From the cell containing the given text, extract its center point as [x, y] coordinate. 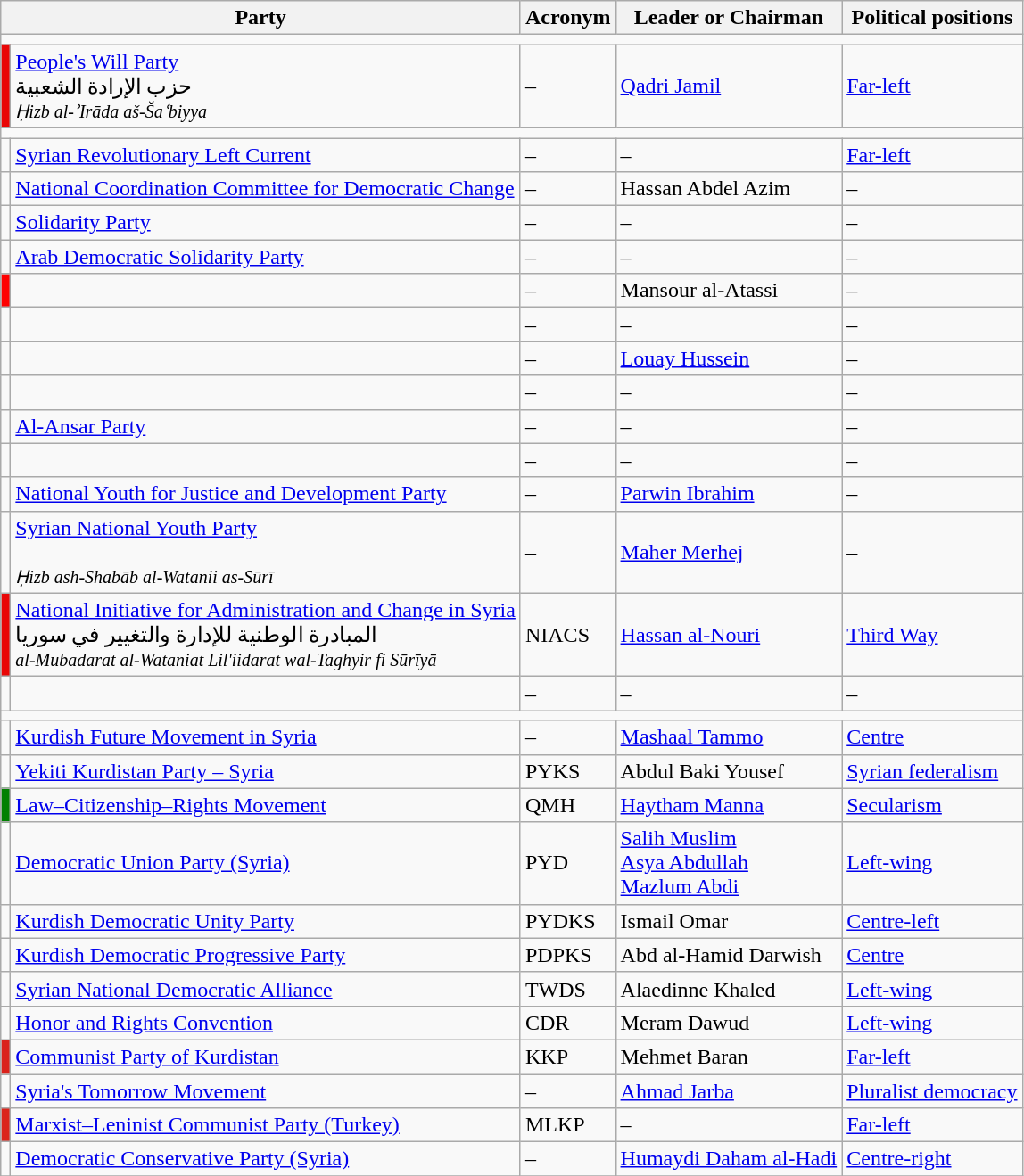
MLKP [567, 1125]
Communist Party of Kurdistan [266, 1057]
CDR [567, 1023]
PDPKS [567, 955]
TWDS [567, 989]
Alaedinne Khaled [729, 989]
Political positions [932, 18]
Louay Hussein [729, 358]
Solidarity Party [266, 223]
Pluralist democracy [932, 1090]
Honor and Rights Convention [266, 1023]
National Coordination Committee for Democratic Change [266, 189]
Democratic Conservative Party (Syria) [266, 1159]
Syrian federalism [932, 771]
Syrian Revolutionary Left Current [266, 154]
Maher Merhej [729, 552]
People's Will Partyحزب الإرادة الشعبيةḤizb al-ʾIrāda aš-Šaʿbiyya [266, 86]
Ismail Omar [729, 921]
Abd al-Hamid Darwish [729, 955]
Meram Dawud [729, 1023]
Humaydi Daham al-Hadi [729, 1159]
Mashaal Tammo [729, 737]
Hassan Abdel Azim [729, 189]
Kurdish Future Movement in Syria [266, 737]
Arab Democratic Solidarity Party [266, 257]
Ahmad Jarba [729, 1090]
Kurdish Democratic Unity Party [266, 921]
QMH [567, 805]
PYKS [567, 771]
Parwin Ibrahim [729, 494]
Kurdish Democratic Progressive Party [266, 955]
Democratic Union Party (Syria) [266, 863]
Party [260, 18]
Syria's Tomorrow Movement [266, 1090]
PYD [567, 863]
Al-Ansar Party [266, 426]
Marxist–Leninist Communist Party (Turkey) [266, 1125]
Syrian National Democratic Alliance [266, 989]
Centre-left [932, 921]
Centre-right [932, 1159]
Leader or Chairman [729, 18]
NIACS [567, 635]
Secularism [932, 805]
Haytham Manna [729, 805]
Syrian National Youth PartyḤizb ash-Shabāb al-Watanii as-Sūrī [266, 552]
National Youth for Justice and Development Party [266, 494]
PYDKS [567, 921]
Acronym [567, 18]
Hassan al-Nouri [729, 635]
Qadri Jamil [729, 86]
Yekiti Kurdistan Party – Syria [266, 771]
Law–Citizenship–Rights Movement [266, 805]
Salih MuslimAsya AbdullahMazlum Abdi [729, 863]
Mansour al-Atassi [729, 291]
KKP [567, 1057]
Abdul Baki Yousef [729, 771]
Mehmet Baran [729, 1057]
Third Way [932, 635]
